Extract the (X, Y) coordinate from the center of the cell holding the provided text.  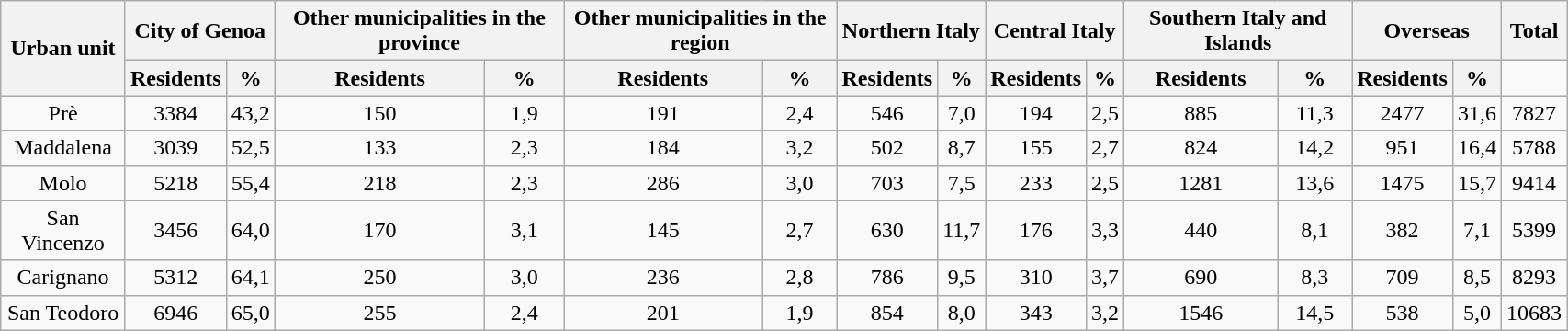
14,5 (1315, 313)
5,0 (1477, 313)
14,2 (1315, 148)
Other municipalities in the region (700, 31)
8,5 (1477, 278)
13,6 (1315, 183)
854 (887, 313)
City of Genoa (200, 31)
7,5 (962, 183)
Urban unit (63, 48)
155 (1036, 148)
440 (1201, 230)
3,7 (1106, 278)
233 (1036, 183)
176 (1036, 230)
255 (380, 313)
310 (1036, 278)
San Teodoro (63, 313)
786 (887, 278)
218 (380, 183)
1546 (1201, 313)
Northern Italy (911, 31)
3,1 (525, 230)
703 (887, 183)
Carignano (63, 278)
15,7 (1477, 183)
709 (1403, 278)
5218 (175, 183)
5312 (175, 278)
San Vincenzo (63, 230)
Overseas (1427, 31)
201 (663, 313)
502 (887, 148)
3384 (175, 113)
Central Italy (1055, 31)
133 (380, 148)
951 (1403, 148)
Other municipalities in the province (419, 31)
250 (380, 278)
170 (380, 230)
8,3 (1315, 278)
286 (663, 183)
Southern Italy and Islands (1238, 31)
1281 (1201, 183)
236 (663, 278)
43,2 (250, 113)
9414 (1534, 183)
10683 (1534, 313)
5399 (1534, 230)
8,0 (962, 313)
7,0 (962, 113)
2477 (1403, 113)
Maddalena (63, 148)
824 (1201, 148)
3039 (175, 148)
546 (887, 113)
885 (1201, 113)
194 (1036, 113)
55,4 (250, 183)
184 (663, 148)
3,3 (1106, 230)
5788 (1534, 148)
8,7 (962, 148)
7827 (1534, 113)
6946 (175, 313)
64,1 (250, 278)
8,1 (1315, 230)
690 (1201, 278)
11,7 (962, 230)
150 (380, 113)
Prè (63, 113)
7,1 (1477, 230)
1475 (1403, 183)
343 (1036, 313)
145 (663, 230)
382 (1403, 230)
2,8 (799, 278)
3456 (175, 230)
11,3 (1315, 113)
Total (1534, 31)
8293 (1534, 278)
Molo (63, 183)
65,0 (250, 313)
191 (663, 113)
52,5 (250, 148)
64,0 (250, 230)
538 (1403, 313)
630 (887, 230)
9,5 (962, 278)
31,6 (1477, 113)
16,4 (1477, 148)
